For the text-containing cell, return its midpoint in [X, Y] coordinate format. 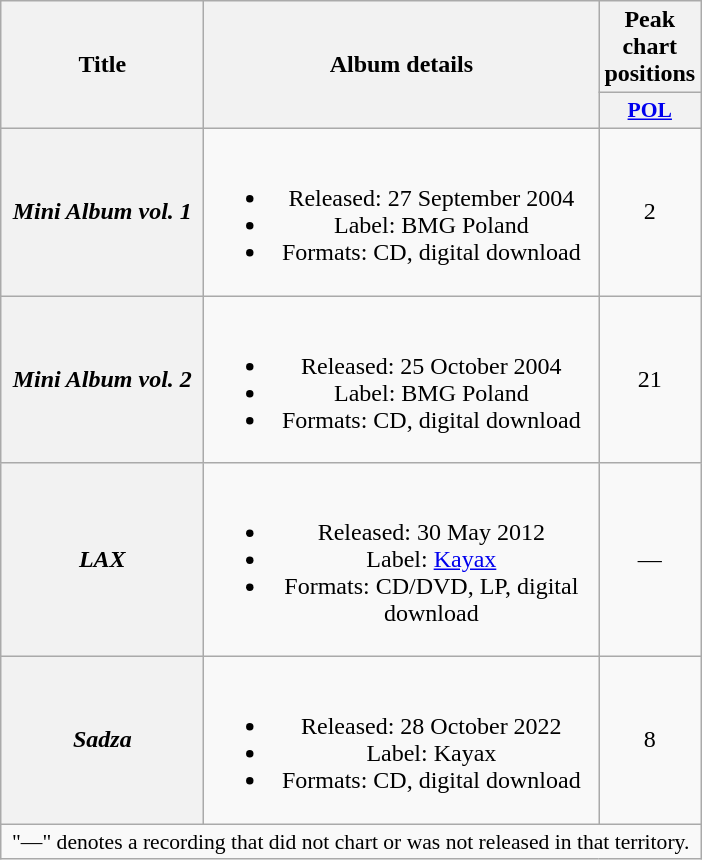
Mini Album vol. 1 [102, 212]
Album details [402, 65]
Sadza [102, 740]
2 [650, 212]
Mini Album vol. 2 [102, 380]
Released: 25 October 2004Label: BMG PolandFormats: CD, digital download [402, 380]
LAX [102, 560]
Released: 30 May 2012Label: KayaxFormats: CD/DVD, LP, digital download [402, 560]
"—" denotes a recording that did not chart or was not released in that territory. [351, 842]
POL [650, 111]
— [650, 560]
Peak chart positions [650, 47]
Released: 27 September 2004Label: BMG PolandFormats: CD, digital download [402, 212]
Title [102, 65]
Released: 28 October 2022Label: KayaxFormats: CD, digital download [402, 740]
8 [650, 740]
21 [650, 380]
